Output the [x, y] coordinate of the center of the cell containing the given text.  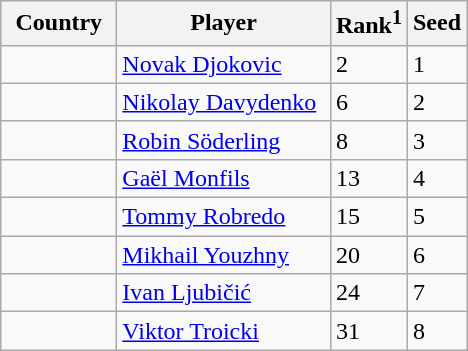
Robin Söderling [224, 140]
24 [368, 293]
Rank1 [368, 24]
Tommy Robredo [224, 217]
5 [436, 217]
Country [59, 24]
13 [368, 178]
Player [224, 24]
1 [436, 64]
Ivan Ljubičić [224, 293]
15 [368, 217]
Seed [436, 24]
7 [436, 293]
Gaël Monfils [224, 178]
3 [436, 140]
Nikolay Davydenko [224, 102]
Viktor Troicki [224, 331]
4 [436, 178]
20 [368, 255]
Novak Djokovic [224, 64]
31 [368, 331]
Mikhail Youzhny [224, 255]
